Capture the cell that displays the provided text and extract its [X, Y] central coordinate. 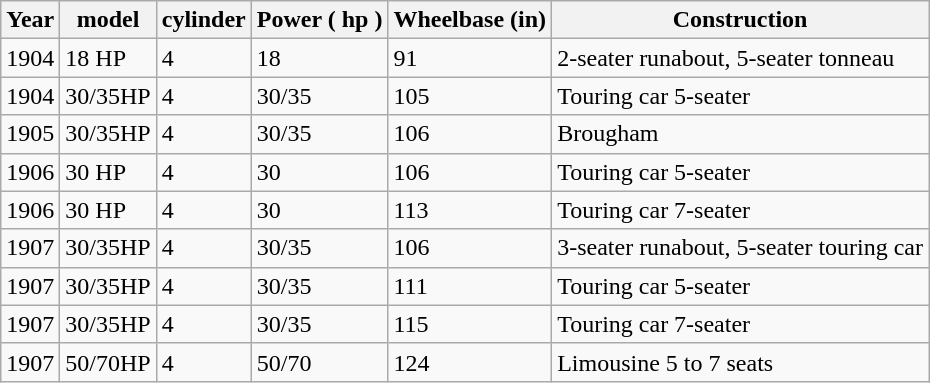
Construction [740, 20]
2-seater runabout, 5-seater tonneau [740, 58]
Wheelbase (in) [470, 20]
105 [470, 96]
1905 [30, 134]
18 [320, 58]
Power ( hp ) [320, 20]
113 [470, 210]
115 [470, 324]
model [108, 20]
Limousine 5 to 7 seats [740, 362]
50/70HP [108, 362]
50/70 [320, 362]
cylinder [204, 20]
124 [470, 362]
18 HP [108, 58]
91 [470, 58]
111 [470, 286]
Year [30, 20]
Brougham [740, 134]
3-seater runabout, 5-seater touring car [740, 248]
